Locate the cell with the specified text and output its (x, y) center coordinate. 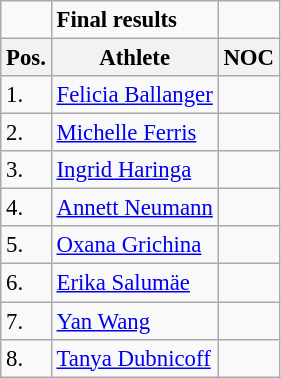
8. (26, 358)
5. (26, 245)
2. (26, 133)
Pos. (26, 58)
1. (26, 95)
Final results (134, 20)
Tanya Dubnicoff (134, 358)
4. (26, 208)
Felicia Ballanger (134, 95)
6. (26, 283)
Michelle Ferris (134, 133)
Yan Wang (134, 321)
Erika Salumäe (134, 283)
3. (26, 170)
NOC (248, 58)
Oxana Grichina (134, 245)
Annett Neumann (134, 208)
7. (26, 321)
Athlete (134, 58)
Ingrid Haringa (134, 170)
